Extract the [x, y] coordinate from the center of the cell holding the provided text.  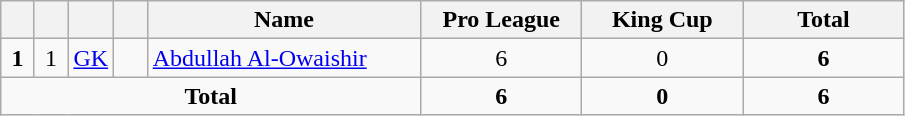
Name [284, 20]
GK [91, 58]
Pro League [502, 20]
Abdullah Al-Owaishir [284, 58]
King Cup [662, 20]
